Locate the cell with the specified text and output its (x, y) center coordinate. 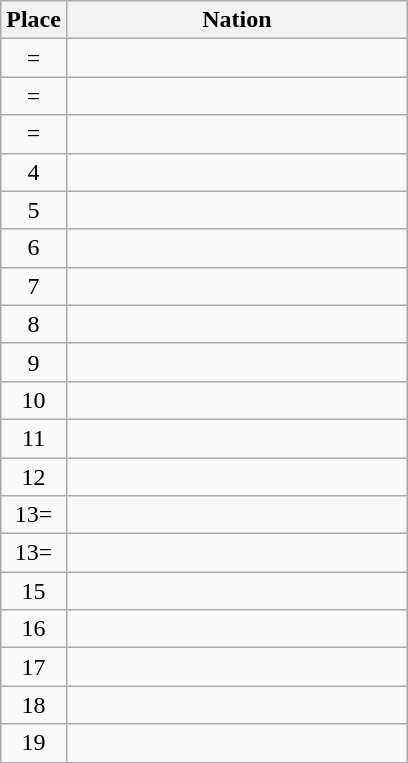
16 (34, 629)
9 (34, 362)
15 (34, 591)
19 (34, 743)
10 (34, 400)
8 (34, 324)
12 (34, 477)
6 (34, 248)
7 (34, 286)
5 (34, 210)
Nation (236, 20)
11 (34, 438)
18 (34, 705)
17 (34, 667)
Place (34, 20)
4 (34, 172)
